Extract the (X, Y) coordinate from the center of the cell holding the provided text.  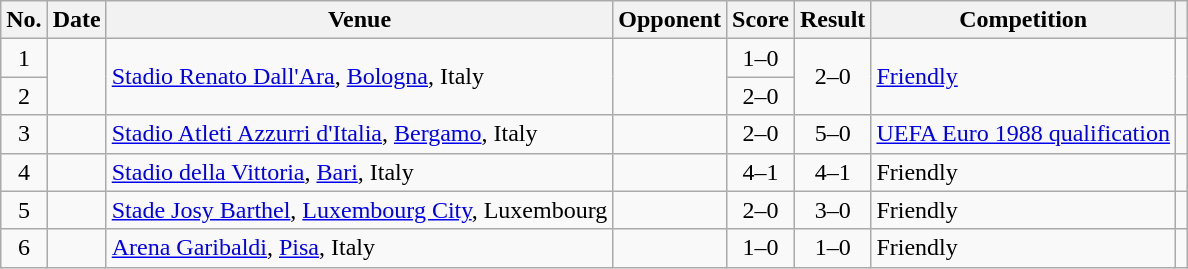
6 (24, 248)
Stadio Renato Dall'Ara, Bologna, Italy (360, 77)
5–0 (832, 134)
Stadio Atleti Azzurri d'Italia, Bergamo, Italy (360, 134)
Stade Josy Barthel, Luxembourg City, Luxembourg (360, 210)
2 (24, 96)
No. (24, 20)
3–0 (832, 210)
3 (24, 134)
Opponent (670, 20)
Result (832, 20)
5 (24, 210)
1 (24, 58)
Arena Garibaldi, Pisa, Italy (360, 248)
UEFA Euro 1988 qualification (1024, 134)
Competition (1024, 20)
Venue (360, 20)
Stadio della Vittoria, Bari, Italy (360, 172)
4 (24, 172)
Score (761, 20)
Date (76, 20)
